Locate the cell with the specified text and output its (x, y) center coordinate. 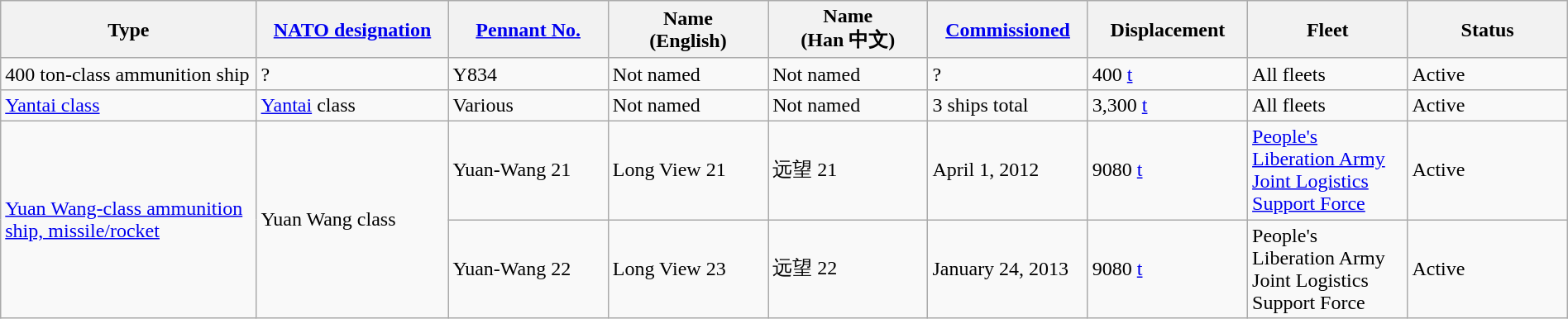
Yuan-Wang 22 (528, 269)
远望 21 (849, 170)
400 ton-class ammunition ship (129, 74)
Status (1487, 30)
Y834 (528, 74)
Yuan Wang-class ammunition ship, missile/rocket (129, 219)
400 t (1168, 74)
Name(Han 中文) (849, 30)
Various (528, 105)
January 24, 2013 (1007, 269)
Commissioned (1007, 30)
April 1, 2012 (1007, 170)
Name(English) (688, 30)
Type (129, 30)
Yuan Wang class (352, 219)
Long View 21 (688, 170)
远望 22 (849, 269)
Long View 23 (688, 269)
NATO designation (352, 30)
Pennant No. (528, 30)
Yuan-Wang 21 (528, 170)
3,300 t (1168, 105)
Displacement (1168, 30)
Fleet (1328, 30)
3 ships total (1007, 105)
